Identify which cell holds the provided text, then report its [X, Y] central coordinate. 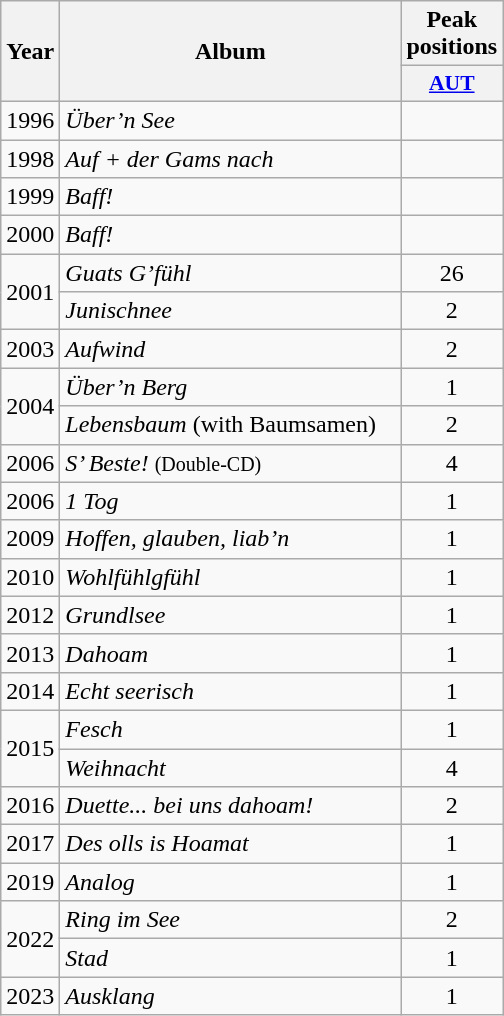
Grundlsee [230, 615]
2019 [30, 882]
Auf + der Gams nach [230, 159]
Hoffen, glauben, liab’n [230, 539]
Duette... bei uns dahoam! [230, 806]
2003 [30, 349]
Junischnee [230, 311]
2000 [30, 235]
Echt seerisch [230, 691]
1996 [30, 120]
Analog [230, 882]
1 Tog [230, 501]
Über’n See [230, 120]
1999 [30, 197]
Weihnacht [230, 767]
Fesch [230, 729]
2009 [30, 539]
Ausklang [230, 996]
2013 [30, 653]
2012 [30, 615]
2022 [30, 939]
AUT [452, 84]
2015 [30, 748]
2004 [30, 406]
Stad [230, 958]
Des olls is Hoamat [230, 844]
Guats G’fühl [230, 273]
2023 [30, 996]
Aufwind [230, 349]
Lebensbaum (with Baumsamen) [230, 425]
2010 [30, 577]
Ring im See [230, 920]
2017 [30, 844]
Wohlfühlgfühl [230, 577]
1998 [30, 159]
2001 [30, 292]
Album [230, 52]
2014 [30, 691]
Year [30, 52]
Dahoam [230, 653]
Über’n Berg [230, 387]
26 [452, 273]
S’ Beste! (Double-CD) [230, 463]
2016 [30, 806]
Peak positions [452, 34]
